Extract the [X, Y] coordinate from the center of the cell holding the provided text.  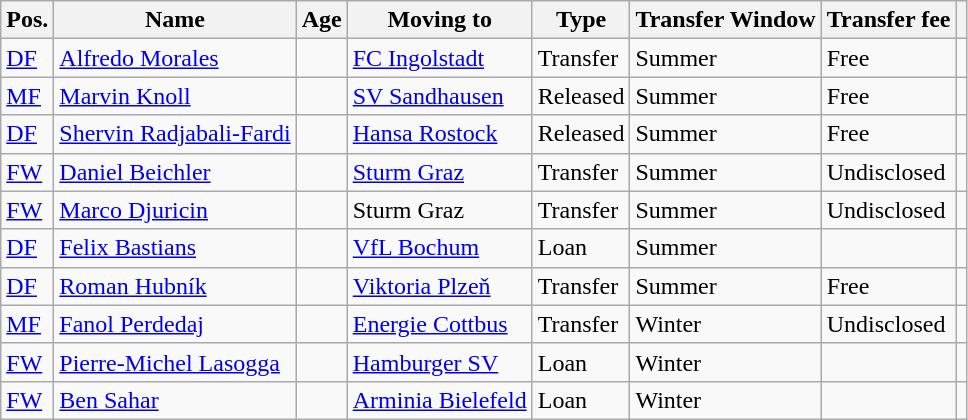
Fanol Perdedaj [175, 324]
Marvin Knoll [175, 96]
Marco Djuricin [175, 210]
SV Sandhausen [440, 96]
Name [175, 20]
Hansa Rostock [440, 134]
Hamburger SV [440, 362]
Viktoria Plzeň [440, 286]
Daniel Beichler [175, 172]
Alfredo Morales [175, 58]
Roman Hubník [175, 286]
Moving to [440, 20]
Age [322, 20]
Felix Bastians [175, 248]
Pierre-Michel Lasogga [175, 362]
Transfer fee [888, 20]
Type [581, 20]
Transfer Window [726, 20]
Arminia Bielefeld [440, 400]
FC Ingolstadt [440, 58]
Shervin Radjabali-Fardi [175, 134]
Ben Sahar [175, 400]
Pos. [28, 20]
VfL Bochum [440, 248]
Energie Cottbus [440, 324]
